From the cell containing the given text, extract its center point as [x, y] coordinate. 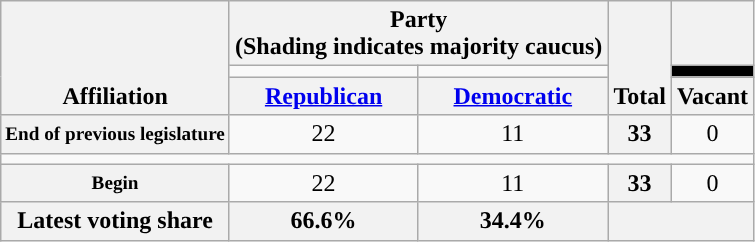
Latest voting share [116, 221]
Begin [116, 183]
Total [640, 58]
End of previous legislature [116, 134]
Affiliation [116, 58]
Vacant [712, 96]
Republican [323, 96]
Democratic [513, 96]
Party (Shading indicates majority caucus) [418, 34]
34.4% [513, 221]
66.6% [323, 221]
